Return the (X, Y) coordinate for the center point of the cell that contains the specified text.  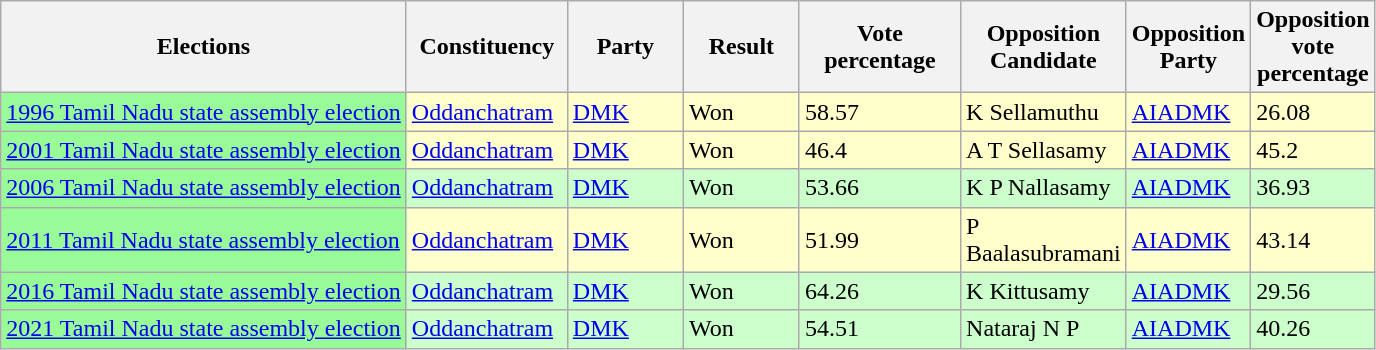
58.57 (880, 112)
53.66 (880, 188)
K Kittusamy (1044, 291)
Nataraj N P (1044, 329)
45.2 (1313, 150)
Vote percentage (880, 47)
2021 Tamil Nadu state assembly election (204, 329)
29.56 (1313, 291)
Elections (204, 47)
Opposition Party (1188, 47)
2001 Tamil Nadu state assembly election (204, 150)
A T Sellasamy (1044, 150)
Opposition vote percentage (1313, 47)
2016 Tamil Nadu state assembly election (204, 291)
51.99 (880, 240)
46.4 (880, 150)
40.26 (1313, 329)
Party (625, 47)
54.51 (880, 329)
26.08 (1313, 112)
64.26 (880, 291)
43.14 (1313, 240)
2011 Tamil Nadu state assembly election (204, 240)
1996 Tamil Nadu state assembly election (204, 112)
2006 Tamil Nadu state assembly election (204, 188)
Opposition Candidate (1044, 47)
36.93 (1313, 188)
K Sellamuthu (1044, 112)
P Baalasubramani (1044, 240)
Result (741, 47)
Constituency (486, 47)
K P Nallasamy (1044, 188)
